Find where the given text appears and provide that cell's center as [X, Y] coordinate. 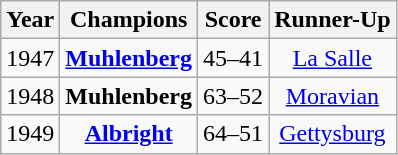
La Salle [333, 58]
1949 [30, 134]
Runner-Up [333, 20]
Year [30, 20]
Gettysburg [333, 134]
45–41 [234, 58]
Score [234, 20]
Moravian [333, 96]
Albright [129, 134]
1948 [30, 96]
1947 [30, 58]
63–52 [234, 96]
Champions [129, 20]
64–51 [234, 134]
